From the cell containing the given text, extract its center point as [X, Y] coordinate. 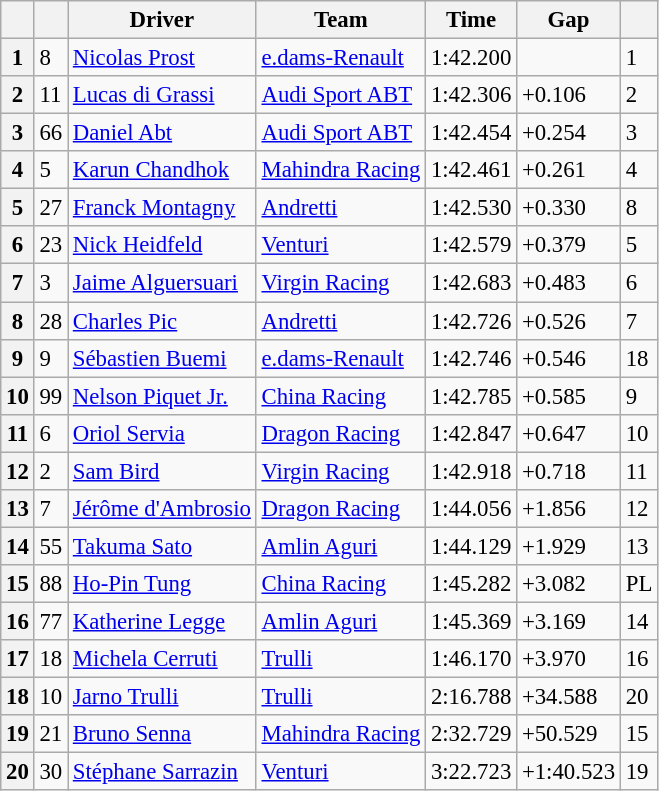
Nick Heidfeld [162, 245]
Michela Cerruti [162, 659]
28 [50, 321]
Time [472, 20]
Katherine Legge [162, 621]
Karun Chandhok [162, 170]
17 [18, 659]
+0.546 [569, 358]
77 [50, 621]
Lucas di Grassi [162, 95]
21 [50, 734]
1:44.056 [472, 509]
1:45.369 [472, 621]
1:42.918 [472, 471]
Jaime Alguersuari [162, 283]
27 [50, 208]
+1.929 [569, 546]
+0.261 [569, 170]
1:42.746 [472, 358]
Franck Montagny [162, 208]
1:42.461 [472, 170]
PL [638, 584]
Driver [162, 20]
99 [50, 396]
+0.254 [569, 133]
1:42.306 [472, 95]
Charles Pic [162, 321]
1:42.847 [472, 433]
1:46.170 [472, 659]
1:42.579 [472, 245]
3:22.723 [472, 772]
Daniel Abt [162, 133]
Takuma Sato [162, 546]
+0.379 [569, 245]
+1.856 [569, 509]
88 [50, 584]
+50.529 [569, 734]
55 [50, 546]
1:42.726 [472, 321]
+3.082 [569, 584]
1:42.683 [472, 283]
Ho-Pin Tung [162, 584]
+0.526 [569, 321]
Stéphane Sarrazin [162, 772]
+3.169 [569, 621]
1:42.200 [472, 58]
+0.330 [569, 208]
1:42.785 [472, 396]
Jérôme d'Ambrosio [162, 509]
1:42.530 [472, 208]
+0.647 [569, 433]
66 [50, 133]
23 [50, 245]
1:45.282 [472, 584]
Sébastien Buemi [162, 358]
30 [50, 772]
Gap [569, 20]
2:16.788 [472, 697]
+0.718 [569, 471]
Sam Bird [162, 471]
+34.588 [569, 697]
+0.106 [569, 95]
1:42.454 [472, 133]
+3.970 [569, 659]
Team [340, 20]
Bruno Senna [162, 734]
1:44.129 [472, 546]
Oriol Servia [162, 433]
+1:40.523 [569, 772]
2:32.729 [472, 734]
Jarno Trulli [162, 697]
Nelson Piquet Jr. [162, 396]
+0.483 [569, 283]
Nicolas Prost [162, 58]
+0.585 [569, 396]
